Capture the cell that displays the provided text and extract its (X, Y) central coordinate. 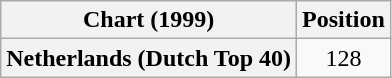
Position (344, 20)
128 (344, 58)
Chart (1999) (149, 20)
Netherlands (Dutch Top 40) (149, 58)
